Output the [X, Y] coordinate of the center of the cell containing the given text.  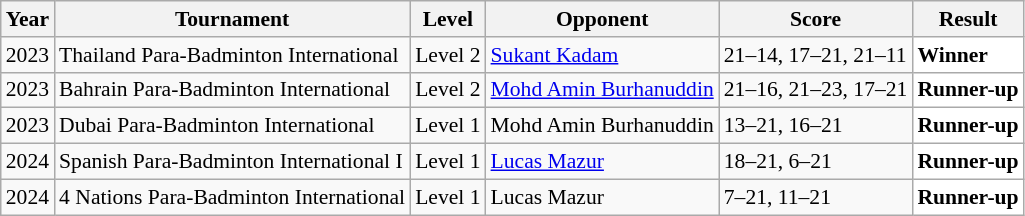
Thailand Para-Badminton International [232, 55]
Opponent [602, 19]
Level [448, 19]
21–14, 17–21, 21–11 [816, 55]
Bahrain Para-Badminton International [232, 90]
21–16, 21–23, 17–21 [816, 90]
Sukant Kadam [602, 55]
13–21, 16–21 [816, 126]
7–21, 11–21 [816, 197]
Dubai Para-Badminton International [232, 126]
Score [816, 19]
Tournament [232, 19]
Winner [968, 55]
Year [28, 19]
Result [968, 19]
18–21, 6–21 [816, 162]
4 Nations Para-Badminton International [232, 197]
Spanish Para-Badminton International I [232, 162]
